Locate the cell with the specified text and output its [x, y] center coordinate. 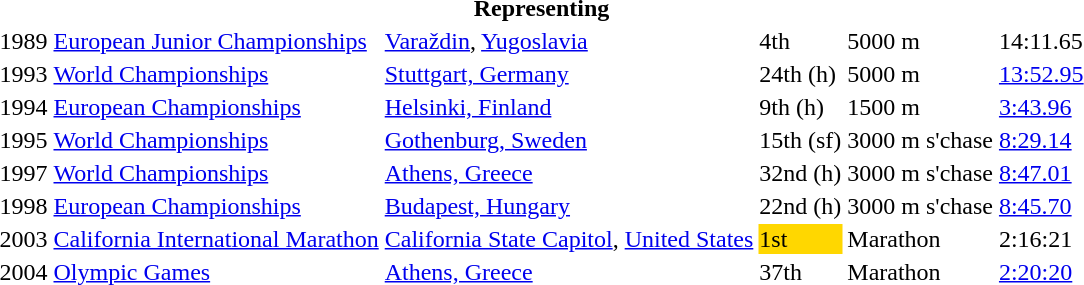
California International Marathon [216, 239]
Stuttgart, Germany [569, 74]
California State Capitol, United States [569, 239]
22nd (h) [800, 206]
24th (h) [800, 74]
15th (sf) [800, 140]
1st [800, 239]
9th (h) [800, 107]
Budapest, Hungary [569, 206]
1500 m [920, 107]
Varaždin, Yugoslavia [569, 41]
4th [800, 41]
Helsinki, Finland [569, 107]
32nd (h) [800, 173]
Marathon [920, 239]
European Junior Championships [216, 41]
Gothenburg, Sweden [569, 140]
Athens, Greece [569, 173]
